Return (x, y) of the center of cell containing provided text 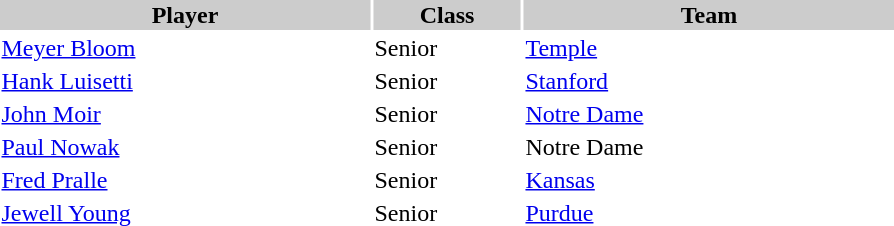
Temple (709, 48)
Class (447, 15)
Team (709, 15)
Stanford (709, 81)
Player (185, 15)
Kansas (709, 180)
Meyer Bloom (185, 48)
Fred Pralle (185, 180)
Paul Nowak (185, 147)
Hank Luisetti (185, 81)
John Moir (185, 114)
